From the cell containing the given text, extract its center point as [X, Y] coordinate. 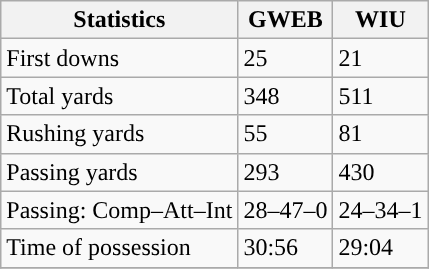
55 [286, 134]
25 [286, 58]
21 [380, 58]
24–34–1 [380, 210]
348 [286, 96]
Rushing yards [120, 134]
GWEB [286, 20]
430 [380, 172]
Statistics [120, 20]
Passing: Comp–Att–Int [120, 210]
511 [380, 96]
Total yards [120, 96]
28–47–0 [286, 210]
30:56 [286, 248]
WIU [380, 20]
First downs [120, 58]
29:04 [380, 248]
293 [286, 172]
Time of possession [120, 248]
81 [380, 134]
Passing yards [120, 172]
